Determine the [x, y] coordinate at the center of the cell enclosing the given text.  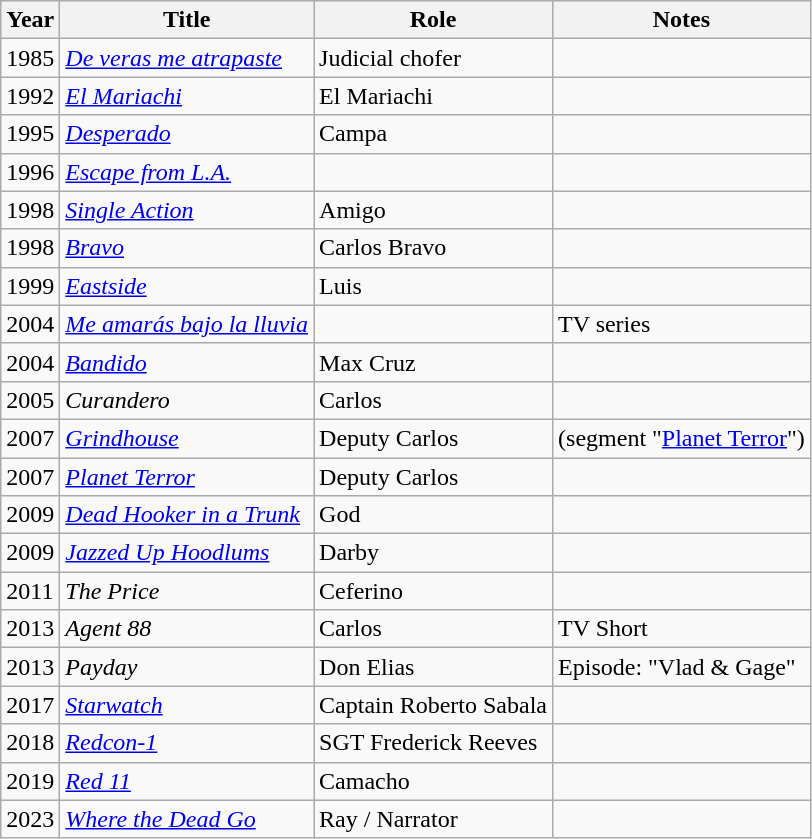
Agent 88 [187, 629]
Notes [682, 20]
Luis [434, 286]
1992 [30, 96]
2019 [30, 781]
Ceferino [434, 591]
Me amarás bajo la lluvia [187, 324]
Dead Hooker in a Trunk [187, 515]
Red 11 [187, 781]
Captain Roberto Sabala [434, 705]
Single Action [187, 210]
Escape from L.A. [187, 172]
De veras me atrapaste [187, 58]
Ray / Narrator [434, 819]
2011 [30, 591]
Bandido [187, 362]
2005 [30, 400]
Curandero [187, 400]
Judicial chofer [434, 58]
Jazzed Up Hoodlums [187, 553]
Redcon-1 [187, 743]
SGT Frederick Reeves [434, 743]
Starwatch [187, 705]
Where the Dead Go [187, 819]
Episode: "Vlad & Gage" [682, 667]
1996 [30, 172]
Don Elias [434, 667]
1999 [30, 286]
Payday [187, 667]
Bravo [187, 248]
TV Short [682, 629]
Carlos Bravo [434, 248]
2018 [30, 743]
Eastside [187, 286]
(segment "Planet Terror") [682, 438]
Darby [434, 553]
1995 [30, 134]
Amigo [434, 210]
2017 [30, 705]
Role [434, 20]
Grindhouse [187, 438]
Title [187, 20]
Camacho [434, 781]
God [434, 515]
The Price [187, 591]
Max Cruz [434, 362]
2023 [30, 819]
TV series [682, 324]
Planet Terror [187, 477]
Year [30, 20]
Desperado [187, 134]
1985 [30, 58]
Campa [434, 134]
